Return the (x, y) coordinate for the center point of the cell that contains the specified text.  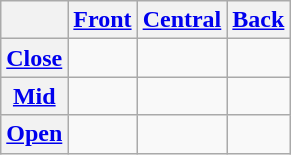
Close (34, 58)
Open (34, 134)
Mid (34, 96)
Central (182, 20)
Back (258, 20)
Front (102, 20)
